Output the (x, y) coordinate of the center of the cell containing the given text.  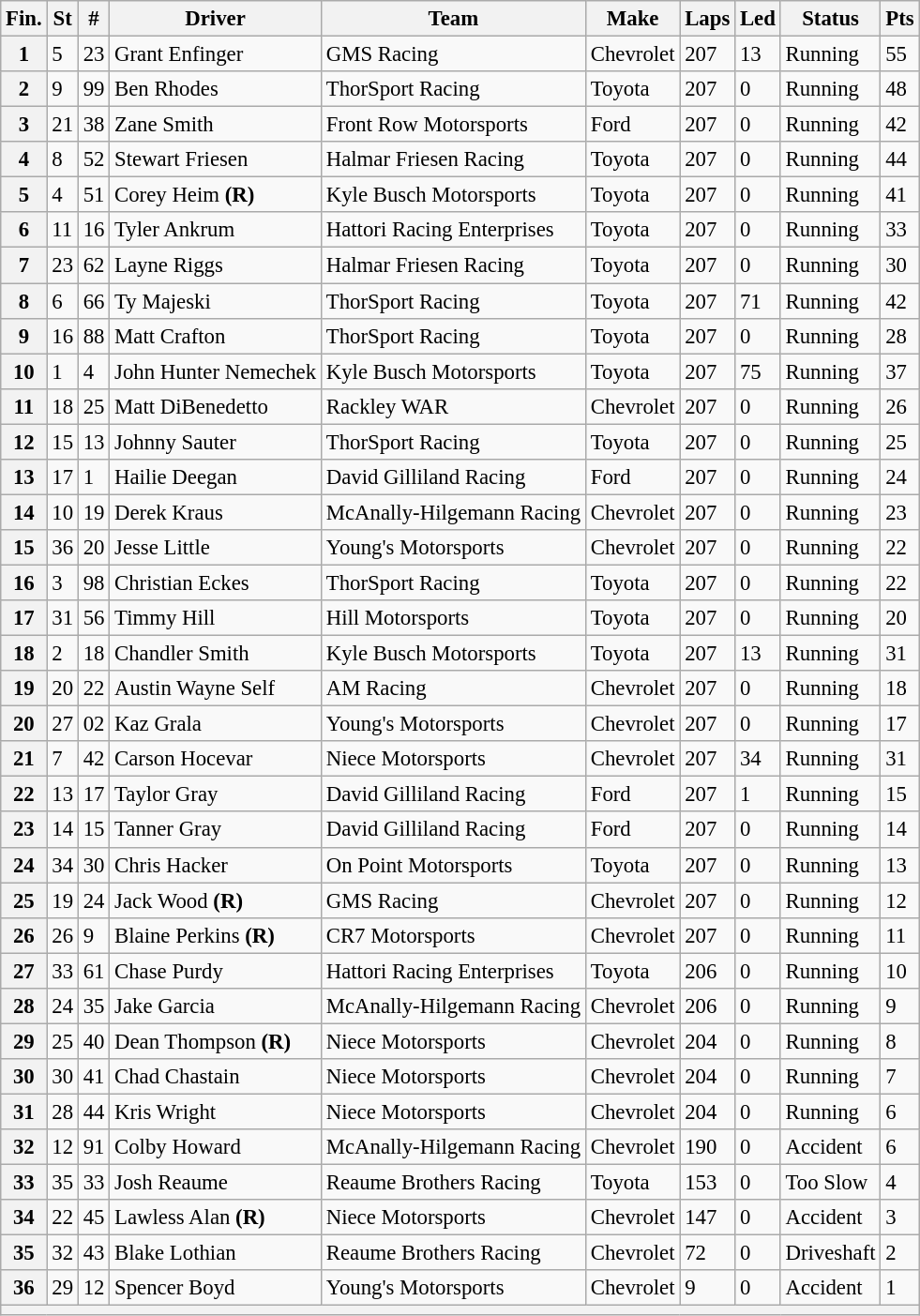
Zane Smith (216, 125)
37 (900, 371)
Christian Eckes (216, 582)
62 (94, 265)
Spencer Boyd (216, 1288)
CR7 Motorsports (453, 935)
Ty Majeski (216, 301)
43 (94, 1253)
Timmy Hill (216, 618)
St (62, 19)
51 (94, 195)
Stewart Friesen (216, 159)
Grant Enfinger (216, 54)
88 (94, 336)
John Hunter Nemechek (216, 371)
Dean Thompson (R) (216, 1041)
147 (707, 1218)
48 (900, 89)
Rackley WAR (453, 406)
Laps (707, 19)
Austin Wayne Self (216, 688)
Tyler Ankrum (216, 230)
Johnny Sauter (216, 442)
55 (900, 54)
153 (707, 1183)
Make (632, 19)
52 (94, 159)
Hill Motorsports (453, 618)
Kaz Grala (216, 724)
Layne Riggs (216, 265)
71 (758, 301)
Colby Howard (216, 1147)
Chase Purdy (216, 971)
Fin. (24, 19)
Taylor Gray (216, 794)
72 (707, 1253)
Josh Reaume (216, 1183)
Hailie Deegan (216, 477)
Led (758, 19)
02 (94, 724)
Ben Rhodes (216, 89)
Derek Kraus (216, 512)
Chandler Smith (216, 654)
61 (94, 971)
98 (94, 582)
Corey Heim (R) (216, 195)
38 (94, 125)
Jack Wood (R) (216, 900)
Jesse Little (216, 548)
Chris Hacker (216, 865)
99 (94, 89)
# (94, 19)
Team (453, 19)
Too Slow (831, 1183)
Driver (216, 19)
Blake Lothian (216, 1253)
Blaine Perkins (R) (216, 935)
56 (94, 618)
Jake Garcia (216, 1006)
Kris Wright (216, 1112)
Matt DiBenedetto (216, 406)
190 (707, 1147)
Carson Hocevar (216, 759)
Status (831, 19)
Matt Crafton (216, 336)
45 (94, 1218)
66 (94, 301)
Lawless Alan (R) (216, 1218)
Front Row Motorsports (453, 125)
Chad Chastain (216, 1077)
40 (94, 1041)
75 (758, 371)
On Point Motorsports (453, 865)
Pts (900, 19)
Tanner Gray (216, 830)
91 (94, 1147)
AM Racing (453, 688)
Driveshaft (831, 1253)
